Output the [x, y] coordinate of the center of the cell containing the given text.  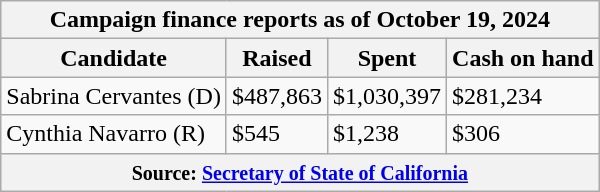
Campaign finance reports as of October 19, 2024 [300, 20]
$281,234 [523, 96]
Source: Secretary of State of California [300, 172]
Cynthia Navarro (R) [114, 134]
$487,863 [276, 96]
Raised [276, 58]
$1,238 [386, 134]
Candidate [114, 58]
$1,030,397 [386, 96]
$306 [523, 134]
Spent [386, 58]
Cash on hand [523, 58]
Sabrina Cervantes (D) [114, 96]
$545 [276, 134]
